Capture the cell that displays the provided text and extract its (x, y) central coordinate. 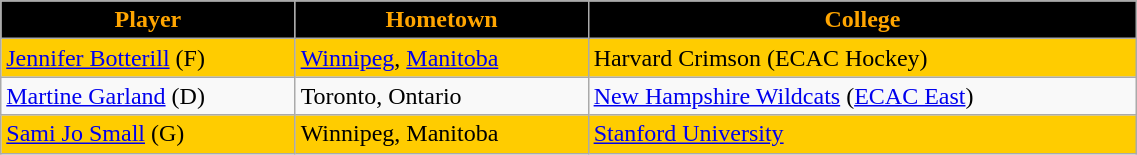
Toronto, Ontario (442, 96)
Sami Jo Small (G) (148, 134)
College (862, 20)
Hometown (442, 20)
Player (148, 20)
New Hampshire Wildcats (ECAC East) (862, 96)
Jennifer Botterill (F) (148, 58)
Stanford University (862, 134)
Martine Garland (D) (148, 96)
Harvard Crimson (ECAC Hockey) (862, 58)
